Provide the (X, Y) coordinate of the cell's center where the given text is located.  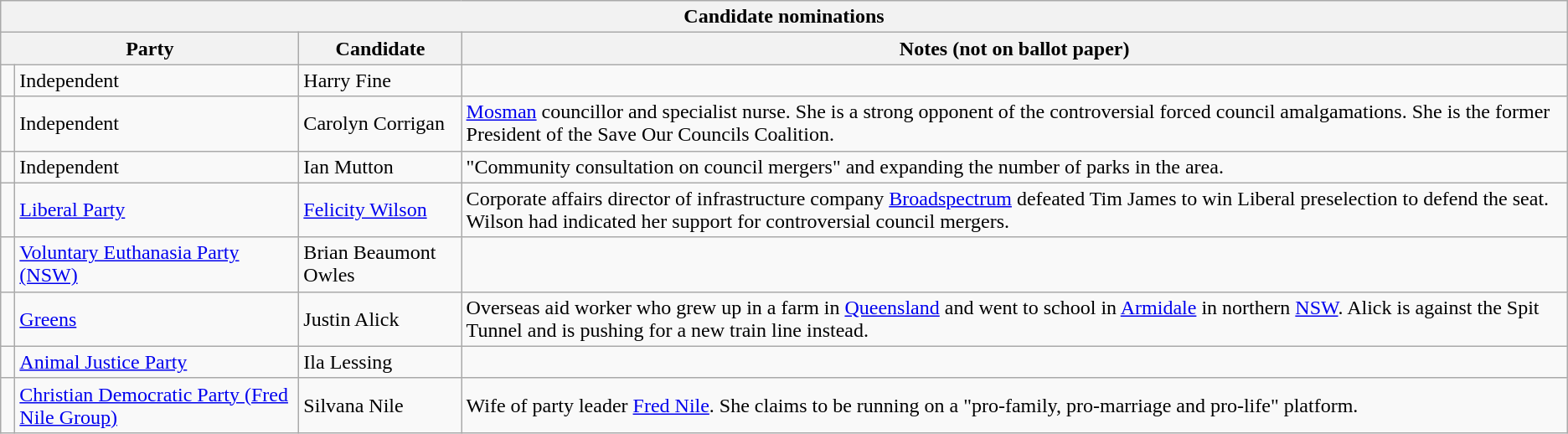
Harry Fine (380, 80)
"Community consultation on council mergers" and expanding the number of parks in the area. (1014, 167)
Brian Beaumont Owles (380, 265)
Felicity Wilson (380, 209)
Greens (157, 318)
Wife of party leader Fred Nile. She claims to be running on a "pro-family, pro-marriage and pro-life" platform. (1014, 406)
Christian Democratic Party (Fred Nile Group) (157, 406)
Justin Alick (380, 318)
Ila Lessing (380, 362)
Voluntary Euthanasia Party (NSW) (157, 265)
Liberal Party (157, 209)
Carolyn Corrigan (380, 124)
Notes (not on ballot paper) (1014, 49)
Silvana Nile (380, 406)
Party (150, 49)
Candidate (380, 49)
Ian Mutton (380, 167)
Animal Justice Party (157, 362)
Candidate nominations (784, 17)
